Extract the [x, y] coordinate from the center of the cell holding the provided text.  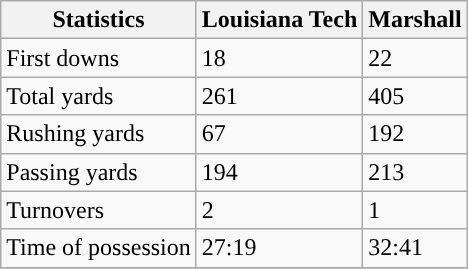
Marshall [415, 20]
Total yards [99, 96]
Rushing yards [99, 134]
Time of possession [99, 248]
32:41 [415, 248]
1 [415, 210]
18 [279, 58]
67 [279, 134]
Statistics [99, 20]
405 [415, 96]
213 [415, 172]
261 [279, 96]
Passing yards [99, 172]
First downs [99, 58]
194 [279, 172]
27:19 [279, 248]
Turnovers [99, 210]
Louisiana Tech [279, 20]
22 [415, 58]
2 [279, 210]
192 [415, 134]
